Determine the (x, y) coordinate at the center of the cell enclosing the given text.  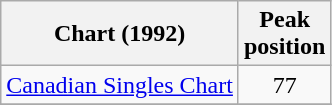
Canadian Singles Chart (120, 85)
77 (284, 85)
Peakposition (284, 34)
Chart (1992) (120, 34)
